Find where the given text appears and provide that cell's center as [x, y] coordinate. 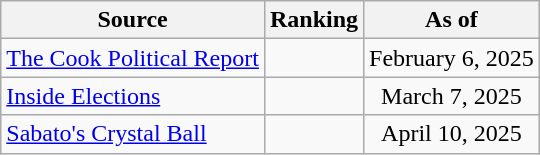
February 6, 2025 [452, 58]
April 10, 2025 [452, 134]
Source [133, 20]
March 7, 2025 [452, 96]
Ranking [314, 20]
As of [452, 20]
Inside Elections [133, 96]
Sabato's Crystal Ball [133, 134]
The Cook Political Report [133, 58]
